Search for the cell housing the specified text and yield its [X, Y] center coordinate. 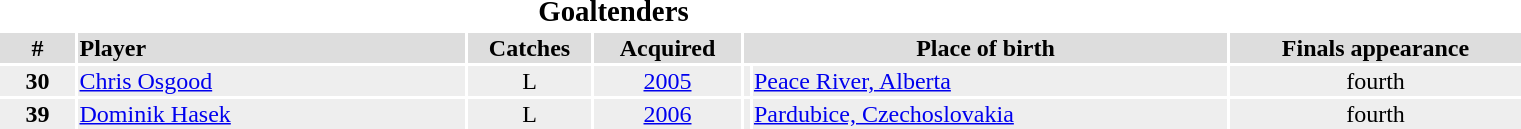
Place of birth [986, 48]
Catches [530, 48]
30 [38, 81]
39 [38, 114]
2005 [668, 81]
Peace River, Alberta [990, 81]
Chris Osgood [272, 81]
2006 [668, 114]
Dominik Hasek [272, 114]
# [38, 48]
Acquired [668, 48]
Pardubice, Czechoslovakia [990, 114]
Finals appearance [1376, 48]
Player [272, 48]
